Provide the (X, Y) coordinate of the cell's center where the given text is located.  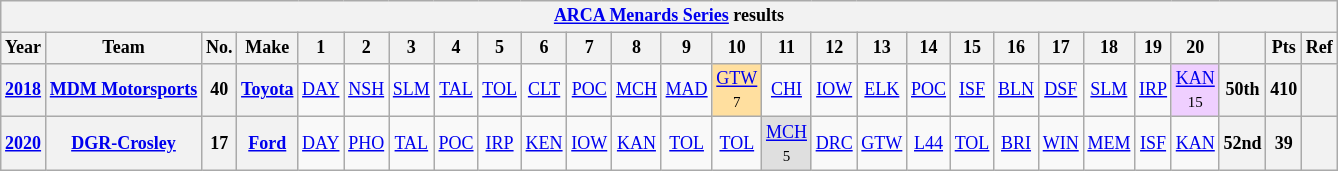
16 (1016, 48)
GTW7 (737, 90)
BLN (1016, 90)
1 (321, 48)
PHO (366, 144)
3 (411, 48)
19 (1154, 48)
Ford (268, 144)
WIN (1060, 144)
Ref (1319, 48)
ELK (882, 90)
BRI (1016, 144)
Year (24, 48)
No. (220, 48)
DRC (834, 144)
50th (1242, 90)
2020 (24, 144)
DSF (1060, 90)
MDM Motorsports (123, 90)
10 (737, 48)
13 (882, 48)
DGR-Crosley (123, 144)
MEM (1109, 144)
2018 (24, 90)
Team (123, 48)
5 (500, 48)
4 (456, 48)
8 (637, 48)
12 (834, 48)
Pts (1284, 48)
11 (787, 48)
6 (544, 48)
ARCA Menards Series results (669, 16)
CHI (787, 90)
15 (972, 48)
MCH5 (787, 144)
CLT (544, 90)
L44 (929, 144)
410 (1284, 90)
39 (1284, 144)
9 (686, 48)
KAN15 (1195, 90)
20 (1195, 48)
GTW (882, 144)
7 (590, 48)
NSH (366, 90)
Toyota (268, 90)
52nd (1242, 144)
Make (268, 48)
40 (220, 90)
MAD (686, 90)
KEN (544, 144)
MCH (637, 90)
18 (1109, 48)
2 (366, 48)
14 (929, 48)
